From the cell containing the given text, extract its center point as [X, Y] coordinate. 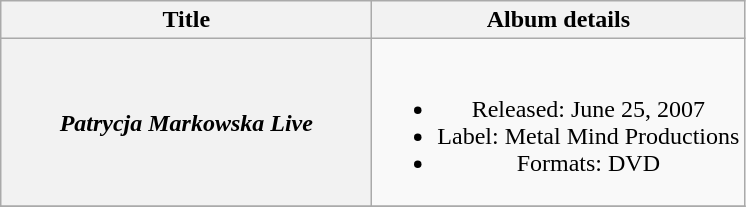
Album details [558, 20]
Title [186, 20]
Patrycja Markowska Live [186, 122]
Released: June 25, 2007Label: Metal Mind ProductionsFormats: DVD [558, 122]
